Pinpoint the cell where the given text exists, returning its (X, Y) midpoint coordinate. 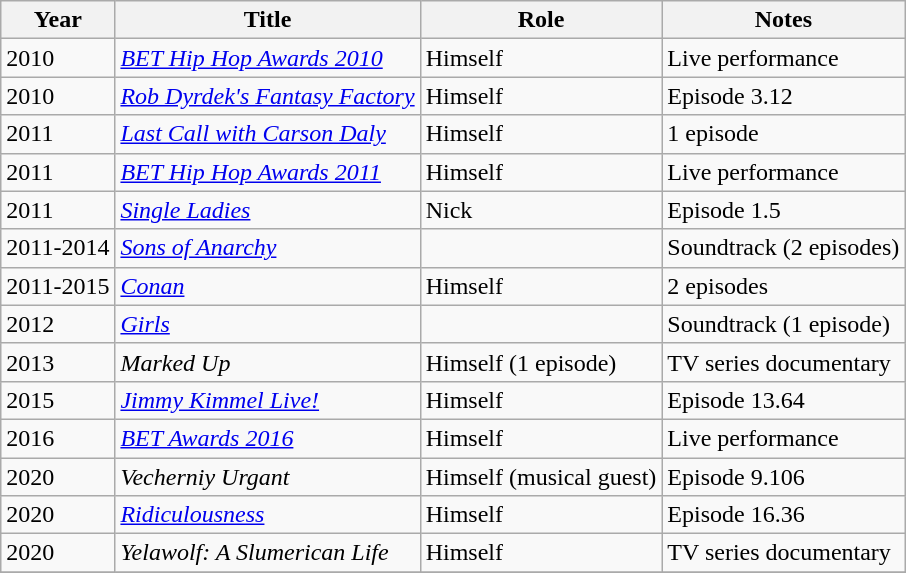
Episode 1.5 (784, 210)
Episode 3.12 (784, 96)
BET Awards 2016 (268, 438)
Himself (musical guest) (541, 477)
Conan (268, 286)
BET Hip Hop Awards 2010 (268, 58)
2 episodes (784, 286)
2012 (58, 324)
Jimmy Kimmel Live! (268, 400)
Single Ladies (268, 210)
1 episode (784, 134)
Vecherniy Urgant (268, 477)
Yelawolf: A Slumerican Life (268, 553)
Soundtrack (1 episode) (784, 324)
Episode 13.64 (784, 400)
BET Hip Hop Awards 2011 (268, 172)
Episode 16.36 (784, 515)
2011-2015 (58, 286)
Rob Dyrdek's Fantasy Factory (268, 96)
Episode 9.106 (784, 477)
Nick (541, 210)
Marked Up (268, 362)
Notes (784, 20)
Sons of Anarchy (268, 248)
2013 (58, 362)
Last Call with Carson Daly (268, 134)
2011-2014 (58, 248)
2015 (58, 400)
Ridiculousness (268, 515)
Title (268, 20)
Girls (268, 324)
Year (58, 20)
Himself (1 episode) (541, 362)
2016 (58, 438)
Soundtrack (2 episodes) (784, 248)
Role (541, 20)
